Pinpoint the cell where the given text exists, returning its [X, Y] midpoint coordinate. 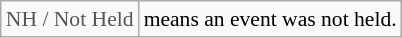
NH / Not Held [70, 19]
means an event was not held. [270, 19]
